Extract the [X, Y] coordinate from the center of the cell holding the provided text.  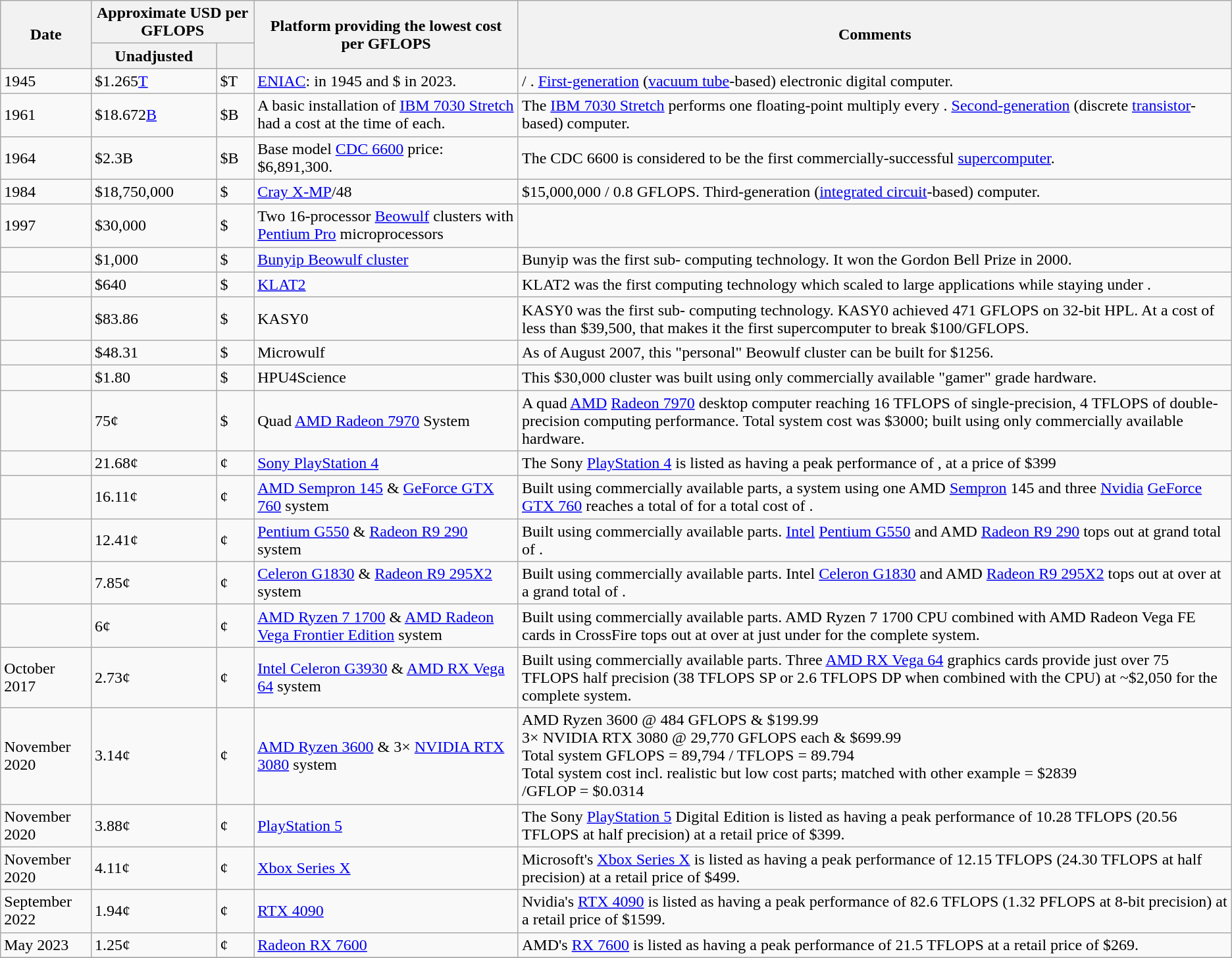
Comments [875, 34]
AMD's RX 7600 is listed as having a peak performance of 21.5 TFLOPS at a retail price of $269. [875, 945]
This $30,000 cluster was built using only commercially available "gamer" grade hardware. [875, 377]
HPU4Science [386, 377]
The CDC 6600 is considered to be the first commercially-successful supercomputer. [875, 158]
/ . First-generation (vacuum tube-based) electronic digital computer. [875, 81]
September 2022 [46, 911]
$18,750,000 [154, 192]
May 2023 [46, 945]
16.11¢ [154, 498]
A basic installation of IBM 7030 Stretch had a cost at the time of each. [386, 115]
Quad AMD Radeon 7970 System [386, 420]
1.94¢ [154, 911]
4.11¢ [154, 868]
As of August 2007, this "personal" Beowulf cluster can be built for $1256. [875, 352]
$1.80 [154, 377]
3.14¢ [154, 756]
$48.31 [154, 352]
AMD Sempron 145 & GeForce GTX 760 system [386, 498]
The IBM 7030 Stretch performs one floating-point multiply every . Second-generation (discrete transistor-based) computer. [875, 115]
Platform providing the lowest cost per GFLOPS [386, 34]
Intel Celeron G3930 & AMD RX Vega 64 system [386, 678]
PlayStation 5 [386, 826]
2.73¢ [154, 678]
3.88¢ [154, 826]
6¢ [154, 625]
KLAT2 was the first computing technology which scaled to large applications while staying under . [875, 284]
7.85¢ [154, 583]
$T [236, 81]
Unadjusted [154, 56]
Bunyip was the first sub- computing technology. It won the Gordon Bell Prize in 2000. [875, 259]
October 2017 [46, 678]
Microsoft's Xbox Series X is listed as having a peak performance of 12.15 TFLOPS (24.30 TFLOPS at half precision) at a retail price of $499. [875, 868]
$2.3B [154, 158]
Nvidia's RTX 4090 is listed as having a peak performance of 82.6 TFLOPS (1.32 PFLOPS at 8-bit precision) at a retail price of $1599. [875, 911]
Cray X-MP/48 [386, 192]
$1,000 [154, 259]
75¢ [154, 420]
$1.265T [154, 81]
Approximate USD per GFLOPS [172, 22]
12.41¢ [154, 540]
1964 [46, 158]
ENIAC: in 1945 and $ in 2023. [386, 81]
1945 [46, 81]
Built using commercially available parts. Intel Pentium G550 and AMD Radeon R9 290 tops out at grand total of . [875, 540]
Microwulf [386, 352]
$18.672B [154, 115]
AMD Ryzen 7 1700 & AMD Radeon Vega Frontier Edition system [386, 625]
$83.86 [154, 319]
1961 [46, 115]
$15,000,000 / 0.8 GFLOPS. Third-generation (integrated circuit-based) computer. [875, 192]
KLAT2 [386, 284]
KASY0 [386, 319]
Xbox Series X [386, 868]
1984 [46, 192]
Sony PlayStation 4 [386, 464]
Date [46, 34]
1.25¢ [154, 945]
Celeron G1830 & Radeon R9 295X2 system [386, 583]
AMD Ryzen 3600 & 3× NVIDIA RTX 3080 system [386, 756]
Two 16-processor Beowulf clusters with Pentium Pro microprocessors [386, 225]
1997 [46, 225]
Bunyip Beowulf cluster [386, 259]
Pentium G550 & Radeon R9 290 system [386, 540]
21.68¢ [154, 464]
RTX 4090 [386, 911]
Built using commercially available parts. Intel Celeron G1830 and AMD Radeon R9 295X2 tops out at over at a grand total of . [875, 583]
Base model CDC 6600 price: $6,891,300. [386, 158]
$640 [154, 284]
Radeon RX 7600 [386, 945]
$30,000 [154, 225]
The Sony PlayStation 4 is listed as having a peak performance of , at a price of $399 [875, 464]
